Capture the cell that displays the provided text and extract its (x, y) central coordinate. 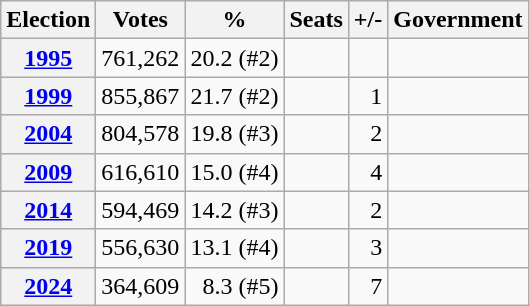
364,609 (140, 286)
+/- (368, 20)
19.8 (#3) (234, 134)
2004 (48, 134)
594,469 (140, 210)
Government (458, 20)
Votes (140, 20)
21.7 (#2) (234, 96)
2019 (48, 248)
Election (48, 20)
15.0 (#4) (234, 172)
4 (368, 172)
1999 (48, 96)
616,610 (140, 172)
1 (368, 96)
2024 (48, 286)
804,578 (140, 134)
8.3 (#5) (234, 286)
13.1 (#4) (234, 248)
761,262 (140, 58)
14.2 (#3) (234, 210)
20.2 (#2) (234, 58)
% (234, 20)
855,867 (140, 96)
3 (368, 248)
2014 (48, 210)
Seats (316, 20)
7 (368, 286)
2009 (48, 172)
1995 (48, 58)
556,630 (140, 248)
